Capture the cell that displays the provided text and extract its [X, Y] central coordinate. 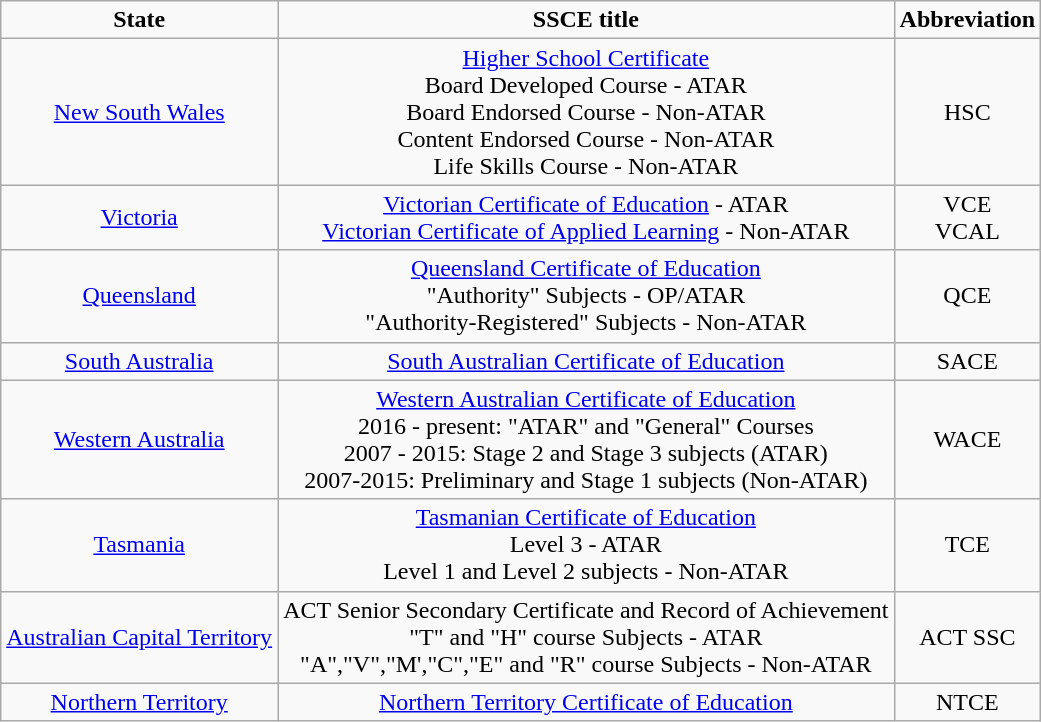
SACE [968, 361]
VCEVCAL [968, 218]
TCE [968, 545]
Western Australia [140, 440]
Northern Territory [140, 702]
Victoria [140, 218]
Northern Territory Certificate of Education [586, 702]
State [140, 20]
Queensland [140, 296]
NTCE [968, 702]
South Australian Certificate of Education [586, 361]
Abbreviation [968, 20]
Victorian Certificate of Education - ATAR Victorian Certificate of Applied Learning - Non-ATAR [586, 218]
WACE [968, 440]
HSC [968, 112]
South Australia [140, 361]
ACT Senior Secondary Certificate and Record of Achievement"T" and "H" course Subjects - ATAR"A","V","M',"C","E" and "R" course Subjects - Non-ATAR [586, 637]
QCE [968, 296]
Queensland Certificate of Education"Authority" Subjects - OP/ATAR"Authority-Registered" Subjects - Non-ATAR [586, 296]
SSCE title [586, 20]
ACT SSC [968, 637]
Australian Capital Territory [140, 637]
Tasmania [140, 545]
Higher School CertificateBoard Developed Course - ATARBoard Endorsed Course - Non-ATARContent Endorsed Course - Non-ATARLife Skills Course - Non-ATAR [586, 112]
New South Wales [140, 112]
Tasmanian Certificate of EducationLevel 3 - ATARLevel 1 and Level 2 subjects - Non-ATAR [586, 545]
